Locate the cell with the specified text and output its [x, y] center coordinate. 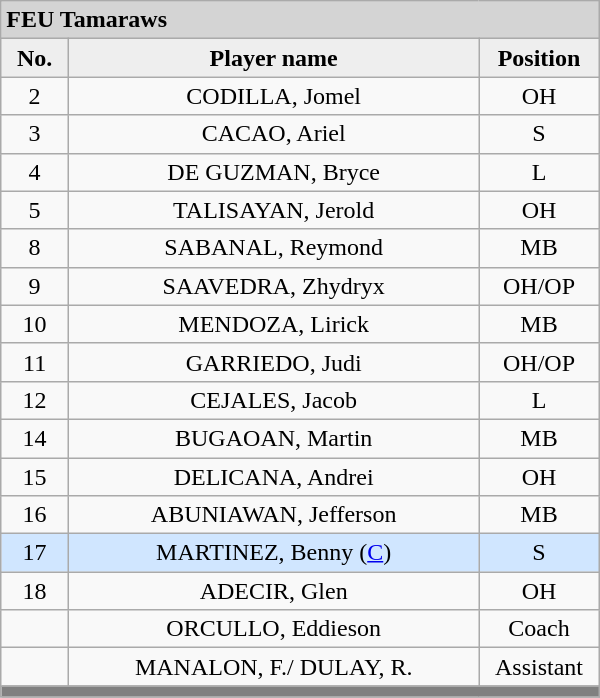
16 [35, 515]
DE GUZMAN, Bryce [274, 172]
17 [35, 553]
15 [35, 477]
3 [35, 134]
10 [35, 324]
ABUNIAWAN, Jefferson [274, 515]
No. [35, 58]
Assistant [539, 667]
Player name [274, 58]
Position [539, 58]
5 [35, 210]
ADECIR, Glen [274, 591]
MENDOZA, Lirick [274, 324]
CACAO, Ariel [274, 134]
8 [35, 248]
2 [35, 96]
14 [35, 438]
Coach [539, 629]
12 [35, 400]
CEJALES, Jacob [274, 400]
MANALON, F./ DULAY, R. [274, 667]
CODILLA, Jomel [274, 96]
9 [35, 286]
FEU Tamaraws [300, 20]
BUGAOAN, Martin [274, 438]
SAAVEDRA, Zhydryx [274, 286]
18 [35, 591]
MARTINEZ, Benny (C) [274, 553]
TALISAYAN, Jerold [274, 210]
GARRIEDO, Judi [274, 362]
SABANAL, Reymond [274, 248]
11 [35, 362]
DELICANA, Andrei [274, 477]
4 [35, 172]
ORCULLO, Eddieson [274, 629]
